Return [x, y] of the center of cell containing provided text 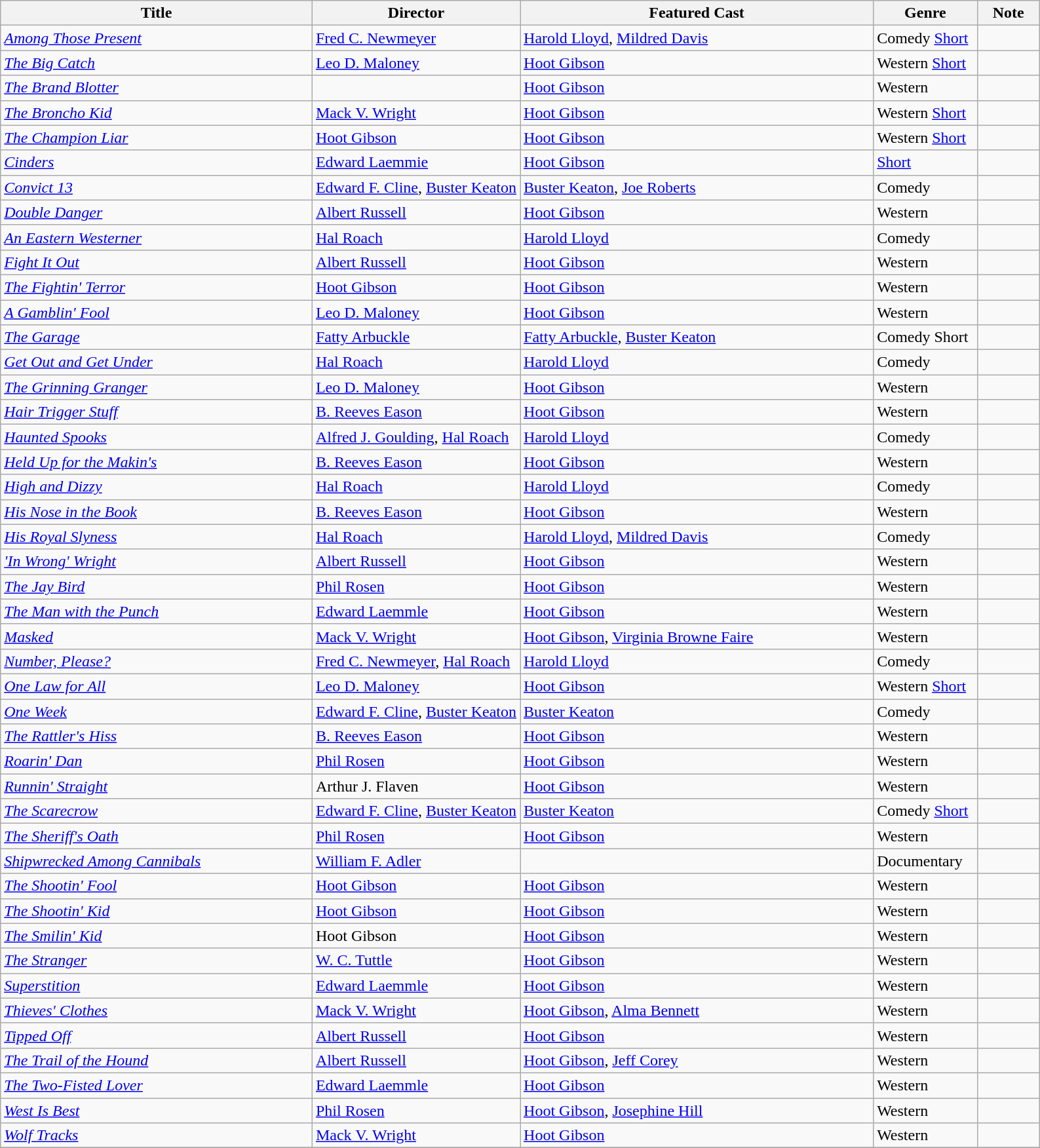
The Fightin' Terror [157, 287]
Cinders [157, 163]
Hoot Gibson, Alma Bennett [697, 1010]
Genre [925, 13]
'In Wrong' Wright [157, 562]
The Rattler's Hiss [157, 737]
Documentary [925, 861]
Hair Trigger Stuff [157, 412]
Convict 13 [157, 187]
Fatty Arbuckle [415, 337]
Tipped Off [157, 1035]
Fight It Out [157, 262]
The Scarecrow [157, 811]
One Week [157, 711]
His Nose in the Book [157, 512]
Buster Keaton, Joe Roberts [697, 187]
The Stranger [157, 961]
Short [925, 163]
Runnin' Straight [157, 786]
Arthur J. Flaven [415, 786]
Haunted Spooks [157, 437]
The Jay Bird [157, 586]
Fred C. Newmeyer, Hal Roach [415, 661]
His Royal Slyness [157, 537]
Number, Please? [157, 661]
Fred C. Newmeyer [415, 38]
Fatty Arbuckle, Buster Keaton [697, 337]
The Garage [157, 337]
Title [157, 13]
The Shootin' Kid [157, 911]
A Gamblin' Fool [157, 313]
The Trail of the Hound [157, 1060]
Double Danger [157, 212]
The Brand Blotter [157, 88]
The Champion Liar [157, 138]
Masked [157, 636]
Edward Laemmie [415, 163]
An Eastern Westerner [157, 237]
The Broncho Kid [157, 113]
Held Up for the Makin's [157, 462]
Hoot Gibson, Virginia Browne Faire [697, 636]
The Shootin' Fool [157, 886]
Featured Cast [697, 13]
High and Dizzy [157, 487]
The Big Catch [157, 63]
Roarin' Dan [157, 761]
The Man with the Punch [157, 611]
Hoot Gibson, Josephine Hill [697, 1111]
William F. Adler [415, 861]
W. C. Tuttle [415, 961]
The Smilin' Kid [157, 936]
One Law for All [157, 686]
Alfred J. Goulding, Hal Roach [415, 437]
Shipwrecked Among Cannibals [157, 861]
Thieves' Clothes [157, 1010]
The Sheriff's Oath [157, 836]
Director [415, 13]
Note [1008, 13]
Wolf Tracks [157, 1136]
Among Those Present [157, 38]
The Grinning Granger [157, 387]
West Is Best [157, 1111]
The Two-Fisted Lover [157, 1085]
Hoot Gibson, Jeff Corey [697, 1060]
Get Out and Get Under [157, 362]
Superstition [157, 985]
